Find where the given text appears and provide that cell's center as [x, y] coordinate. 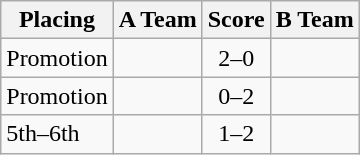
1–2 [236, 134]
5th–6th [57, 134]
Score [236, 20]
0–2 [236, 96]
A Team [158, 20]
B Team [314, 20]
2–0 [236, 58]
Placing [57, 20]
